Return the (X, Y) coordinate for the center point of the cell that contains the specified text.  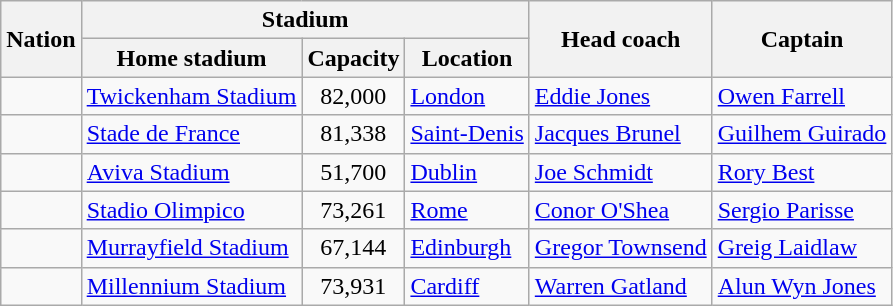
Alun Wyn Jones (802, 286)
Location (467, 58)
Nation (41, 39)
Cardiff (467, 286)
Edinburgh (467, 248)
Rory Best (802, 172)
73,261 (354, 210)
Conor O'Shea (620, 210)
Owen Farrell (802, 96)
Millennium Stadium (192, 286)
London (467, 96)
Aviva Stadium (192, 172)
Twickenham Stadium (192, 96)
Captain (802, 39)
51,700 (354, 172)
Eddie Jones (620, 96)
Jacques Brunel (620, 134)
Home stadium (192, 58)
Dublin (467, 172)
Greig Laidlaw (802, 248)
Guilhem Guirado (802, 134)
Stadio Olimpico (192, 210)
81,338 (354, 134)
Murrayfield Stadium (192, 248)
67,144 (354, 248)
Stadium (305, 20)
Warren Gatland (620, 286)
Gregor Townsend (620, 248)
Rome (467, 210)
73,931 (354, 286)
Head coach (620, 39)
Capacity (354, 58)
Joe Schmidt (620, 172)
Saint-Denis (467, 134)
Sergio Parisse (802, 210)
82,000 (354, 96)
Stade de France (192, 134)
